Extract the (X, Y) coordinate from the center of the cell holding the provided text.  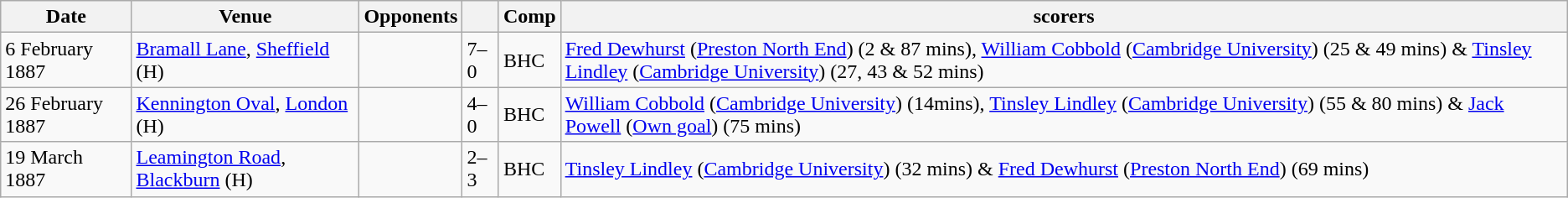
19 March 1887 (66, 169)
Kennington Oval, London (H) (245, 114)
Date (66, 17)
scorers (1064, 17)
William Cobbold (Cambridge University) (14mins), Tinsley Lindley (Cambridge University) (55 & 80 mins) & Jack Powell (Own goal) (75 mins) (1064, 114)
4–0 (481, 114)
2–3 (481, 169)
Venue (245, 17)
Tinsley Lindley (Cambridge University) (32 mins) & Fred Dewhurst (Preston North End) (69 mins) (1064, 169)
Comp (529, 17)
6 February 1887 (66, 60)
26 February 1887 (66, 114)
Opponents (410, 17)
7–0 (481, 60)
Bramall Lane, Sheffield (H) (245, 60)
Leamington Road, Blackburn (H) (245, 169)
